Search for the cell housing the specified text and yield its [x, y] center coordinate. 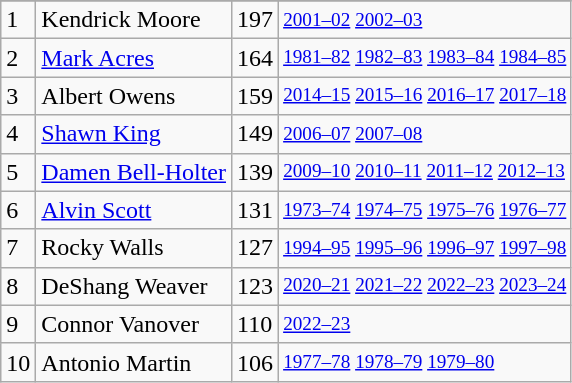
2 [18, 58]
5 [18, 172]
1973–74 1974–75 1975–76 1976–77 [425, 210]
2006–07 2007–08 [425, 134]
10 [18, 362]
2014–15 2015–16 2016–17 2017–18 [425, 96]
Connor Vanover [134, 324]
DeShang Weaver [134, 286]
2022–23 [425, 324]
2020–21 2021–22 2022–23 2023–24 [425, 286]
131 [254, 210]
3 [18, 96]
110 [254, 324]
Damen Bell-Holter [134, 172]
159 [254, 96]
1977–78 1978–79 1979–80 [425, 362]
Antonio Martin [134, 362]
9 [18, 324]
Rocky Walls [134, 248]
Alvin Scott [134, 210]
Shawn King [134, 134]
1 [18, 20]
127 [254, 248]
123 [254, 286]
149 [254, 134]
2001–02 2002–03 [425, 20]
4 [18, 134]
6 [18, 210]
8 [18, 286]
106 [254, 362]
2009–10 2010–11 2011–12 2012–13 [425, 172]
Kendrick Moore [134, 20]
7 [18, 248]
Albert Owens [134, 96]
139 [254, 172]
1981–82 1982–83 1983–84 1984–85 [425, 58]
197 [254, 20]
Mark Acres [134, 58]
164 [254, 58]
1994–95 1995–96 1996–97 1997–98 [425, 248]
